Return [x, y] of the center of cell containing provided text 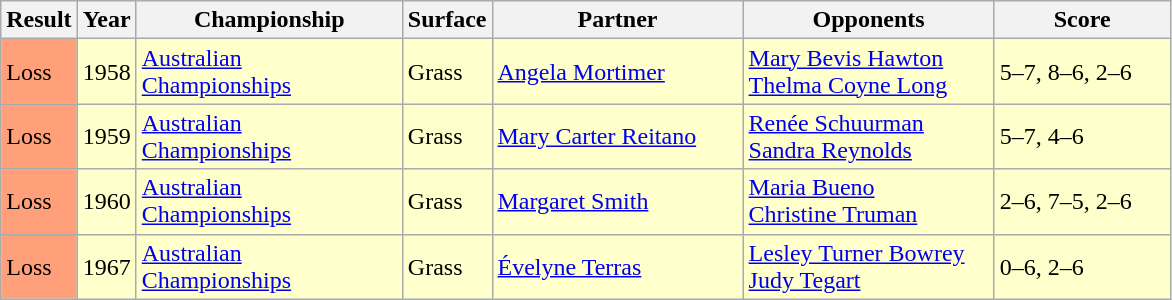
Opponents [868, 20]
Surface [447, 20]
Margaret Smith [618, 202]
Result [39, 20]
1959 [106, 136]
Évelyne Terras [618, 266]
Championship [269, 20]
Mary Bevis Hawton Thelma Coyne Long [868, 72]
5–7, 8–6, 2–6 [1082, 72]
1958 [106, 72]
1967 [106, 266]
Angela Mortimer [618, 72]
Mary Carter Reitano [618, 136]
2–6, 7–5, 2–6 [1082, 202]
5–7, 4–6 [1082, 136]
Score [1082, 20]
Maria Bueno Christine Truman [868, 202]
Lesley Turner Bowrey Judy Tegart [868, 266]
Partner [618, 20]
1960 [106, 202]
0–6, 2–6 [1082, 266]
Renée Schuurman Sandra Reynolds [868, 136]
Year [106, 20]
